Pinpoint the cell where the given text exists, returning its [x, y] midpoint coordinate. 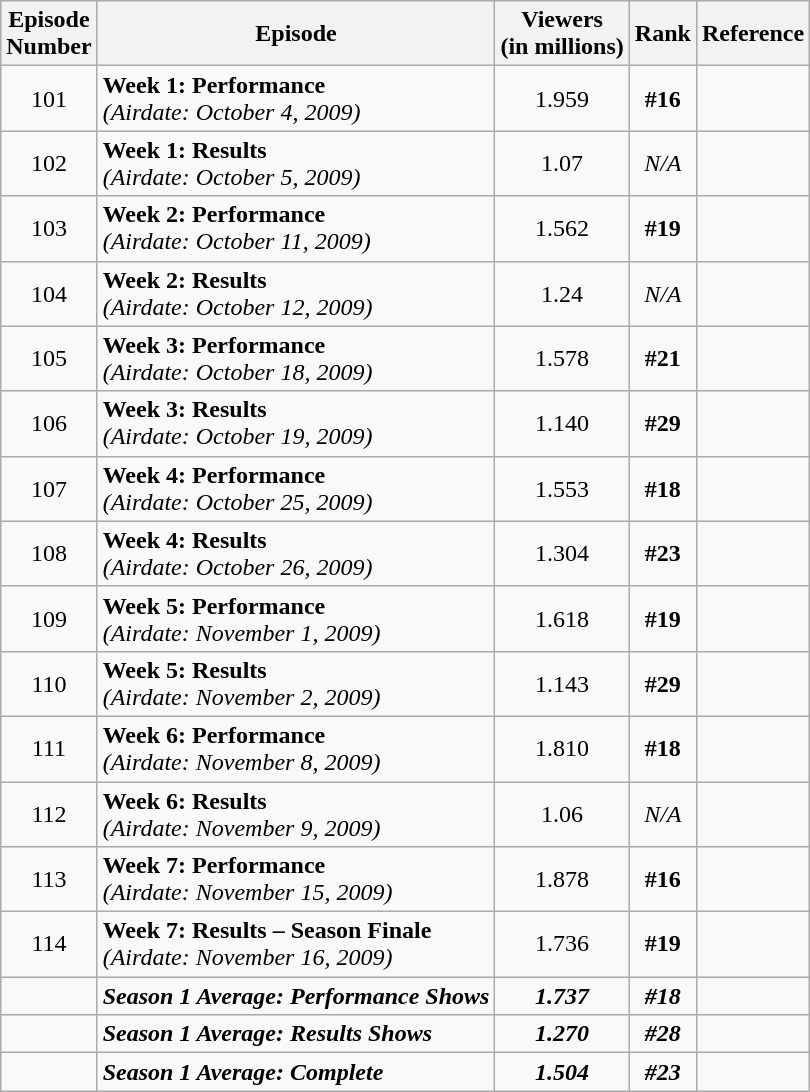
Week 6: Performance (Airdate: November 8, 2009) [296, 748]
1.06 [562, 814]
1.24 [562, 294]
112 [49, 814]
Week 2: Performance (Airdate: October 11, 2009) [296, 228]
106 [49, 424]
Season 1 Average: Results Shows [296, 1034]
Episode [296, 34]
Season 1 Average: Complete [296, 1072]
Week 7: Performance (Airdate: November 15, 2009) [296, 880]
107 [49, 488]
1.553 [562, 488]
Reference [752, 34]
109 [49, 618]
Rank [662, 34]
1.304 [562, 554]
Week 4: Results (Airdate: October 26, 2009) [296, 554]
114 [49, 944]
EpisodeNumber [49, 34]
1.504 [562, 1072]
Season 1 Average: Performance Shows [296, 996]
113 [49, 880]
#21 [662, 358]
1.578 [562, 358]
Week 6: Results (Airdate: November 9, 2009) [296, 814]
103 [49, 228]
Week 3: Performance (Airdate: October 18, 2009) [296, 358]
1.736 [562, 944]
1.618 [562, 618]
102 [49, 164]
Week 1: Performance (Airdate: October 4, 2009) [296, 98]
#28 [662, 1034]
104 [49, 294]
1.810 [562, 748]
1.959 [562, 98]
Week 5: Performance (Airdate: November 1, 2009) [296, 618]
Week 5: Results (Airdate: November 2, 2009) [296, 684]
Week 4: Performance (Airdate: October 25, 2009) [296, 488]
Week 3: Results (Airdate: October 19, 2009) [296, 424]
1.737 [562, 996]
Week 1: Results (Airdate: October 5, 2009) [296, 164]
Week 2: Results (Airdate: October 12, 2009) [296, 294]
1.143 [562, 684]
101 [49, 98]
Viewers(in millions) [562, 34]
1.140 [562, 424]
Week 7: Results – Season Finale (Airdate: November 16, 2009) [296, 944]
108 [49, 554]
1.562 [562, 228]
111 [49, 748]
1.270 [562, 1034]
1.07 [562, 164]
1.878 [562, 880]
105 [49, 358]
110 [49, 684]
